Return [x, y] of the center of cell containing provided text 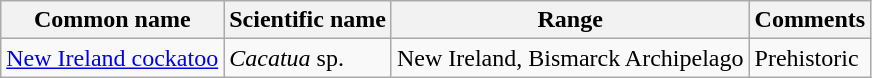
Comments [810, 20]
Scientific name [308, 20]
Prehistoric [810, 58]
Common name [112, 20]
Range [570, 20]
New Ireland, Bismarck Archipelago [570, 58]
Cacatua sp. [308, 58]
New Ireland cockatoo [112, 58]
